Identify which cell holds the provided text, then report its (X, Y) central coordinate. 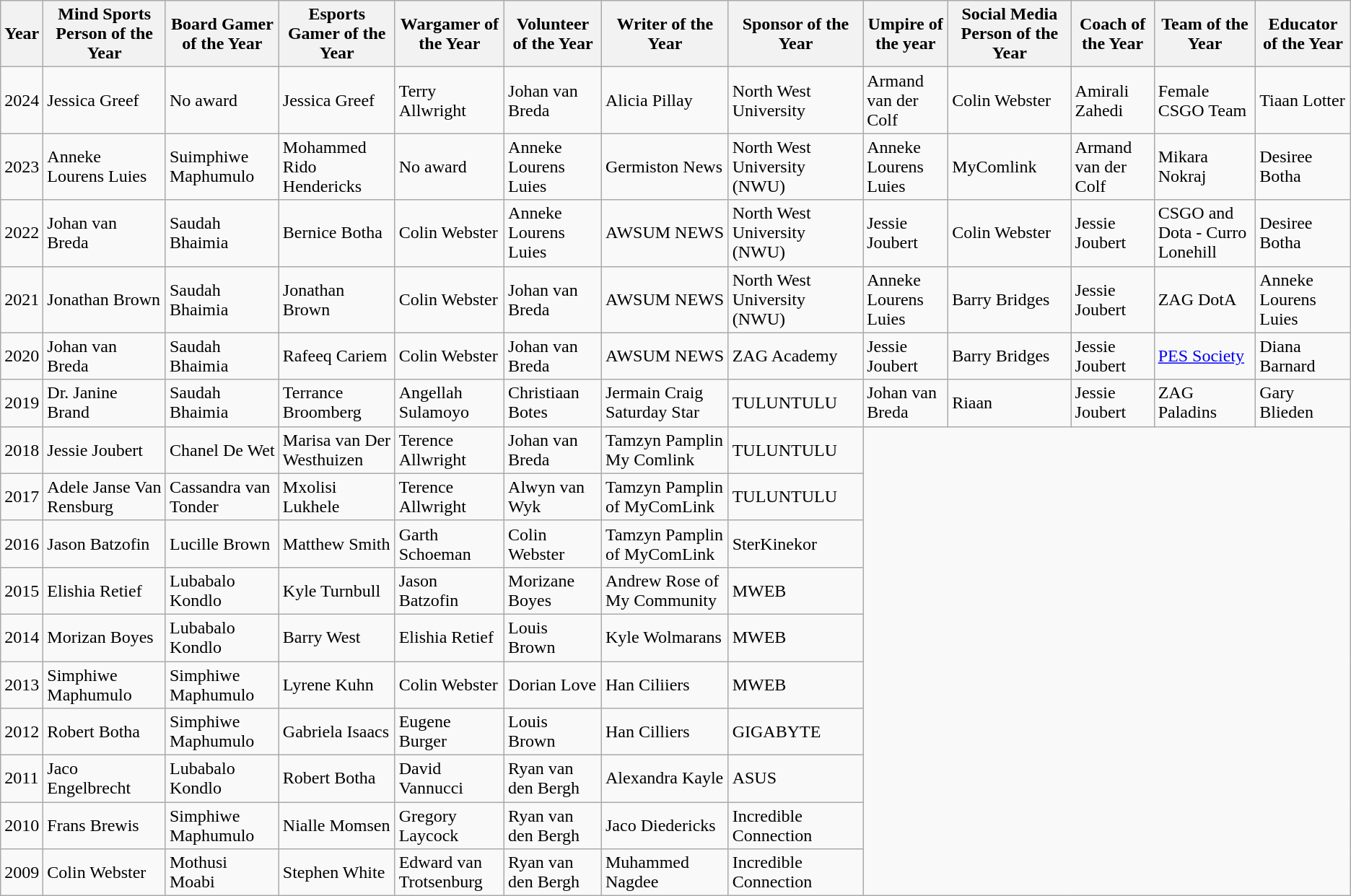
Garth Schoeman (449, 544)
GIGABYTE (795, 732)
Christiaan Botes (553, 403)
Sponsor of the Year (795, 34)
Frans Brewis (105, 825)
Diana Barnard (1303, 356)
Year (22, 34)
Han Cilliers (665, 732)
SterKinekor (795, 544)
2010 (22, 825)
2023 (22, 167)
Gary Blieden (1303, 403)
Lyrene Kuhn (336, 684)
2022 (22, 233)
Angellah Sulamoyo (449, 403)
Dr. Janine Brand (105, 403)
Gregory Laycock (449, 825)
Tiaan Lotter (1303, 100)
Alexandra Kayle (665, 779)
Dorian Love (553, 684)
Riaan (1010, 403)
Umpire of the year (906, 34)
2012 (22, 732)
Mind Sports Person of the Year (105, 34)
2017 (22, 496)
Amirali Zahedi (1113, 100)
Volunteer of the Year (553, 34)
Cassandra van Tonder (222, 496)
Chanel De Wet (222, 450)
Mikara Nokraj (1205, 167)
CSGO and Dota - Curro Lonehill (1205, 233)
2016 (22, 544)
Terry Allwright (449, 100)
Kyle Turnbull (336, 590)
ZAG Academy (795, 356)
Lucille Brown (222, 544)
Andrew Rose of My Community (665, 590)
2018 (22, 450)
Tamzyn Pamplin My Comlink (665, 450)
2021 (22, 299)
Suimphiwe Maphumulo (222, 167)
Gabriela Isaacs (336, 732)
Marisa van Der Westhuizen (336, 450)
Nialle Momsen (336, 825)
Jaco Engelbrecht (105, 779)
Mxolisi Lukhele (336, 496)
Morizan Boyes (105, 638)
Alicia Pillay (665, 100)
Stephen White (336, 873)
ASUS (795, 779)
Coach of the Year (1113, 34)
Wargamer of the Year (449, 34)
Terrance Broomberg (336, 403)
Team of the Year (1205, 34)
Esports Gamer of the Year (336, 34)
2015 (22, 590)
Mothusi Moabi (222, 873)
2014 (22, 638)
Educator of the Year (1303, 34)
2009 (22, 873)
ZAG Paladins (1205, 403)
Matthew Smith (336, 544)
2013 (22, 684)
2024 (22, 100)
Barry West (336, 638)
Edward van Trotsenburg (449, 873)
Eugene Burger (449, 732)
ZAG DotA (1205, 299)
2020 (22, 356)
Jermain Craig Saturday Star (665, 403)
Jaco Diedericks (665, 825)
North West University (795, 100)
MyComlink (1010, 167)
Muhammed Nagdee (665, 873)
2011 (22, 779)
Female CSGO Team (1205, 100)
Kyle Wolmarans (665, 638)
Germiston News (665, 167)
Rafeeq Cariem (336, 356)
Morizane Boyes (553, 590)
2019 (22, 403)
David Vannucci (449, 779)
Board Gamer of the Year (222, 34)
Han Ciliiers (665, 684)
Writer of the Year (665, 34)
PES Society (1205, 356)
Mohammed Rido Hendericks (336, 167)
Bernice Botha (336, 233)
Adele Janse Van Rensburg (105, 496)
Alwyn van Wyk (553, 496)
Social Media Person of the Year (1010, 34)
